Return the (x, y) coordinate for the center point of the cell that contains the specified text.  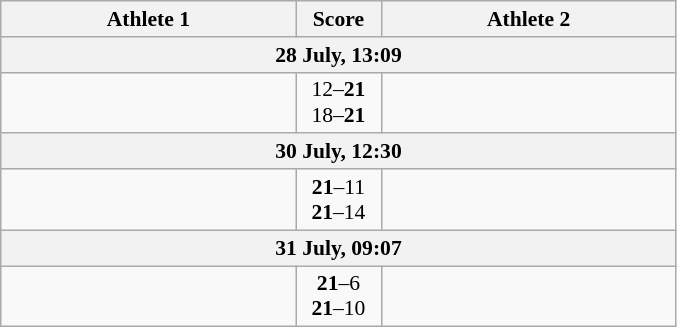
21–621–10 (338, 296)
Athlete 1 (148, 19)
31 July, 09:07 (338, 248)
12–2118–21 (338, 102)
28 July, 13:09 (338, 55)
30 July, 12:30 (338, 152)
21–1121–14 (338, 200)
Athlete 2 (528, 19)
Score (338, 19)
